Extract the [x, y] coordinate from the center of the cell holding the provided text.  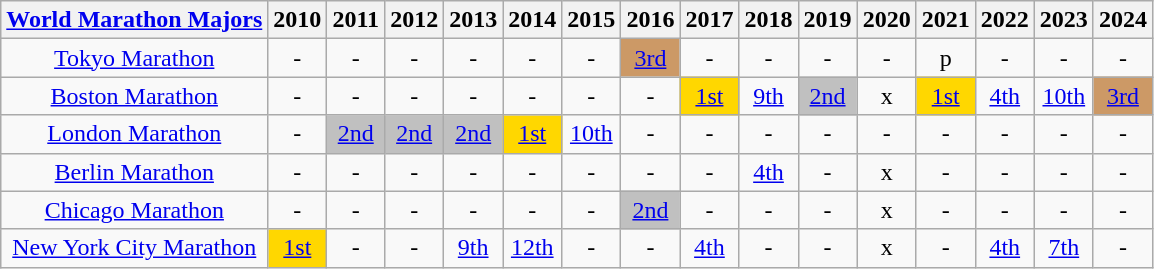
12th [532, 248]
2013 [474, 20]
2010 [298, 20]
Berlin Marathon [134, 172]
2019 [828, 20]
2012 [414, 20]
7th [1064, 248]
2021 [946, 20]
2022 [1004, 20]
London Marathon [134, 134]
Tokyo Marathon [134, 58]
World Marathon Majors [134, 20]
2023 [1064, 20]
2015 [592, 20]
2024 [1122, 20]
2018 [768, 20]
2011 [356, 20]
p [946, 58]
2020 [886, 20]
Boston Marathon [134, 96]
Chicago Marathon [134, 210]
New York City Marathon [134, 248]
2017 [710, 20]
2014 [532, 20]
2016 [650, 20]
